Search for the cell housing the specified text and yield its [x, y] center coordinate. 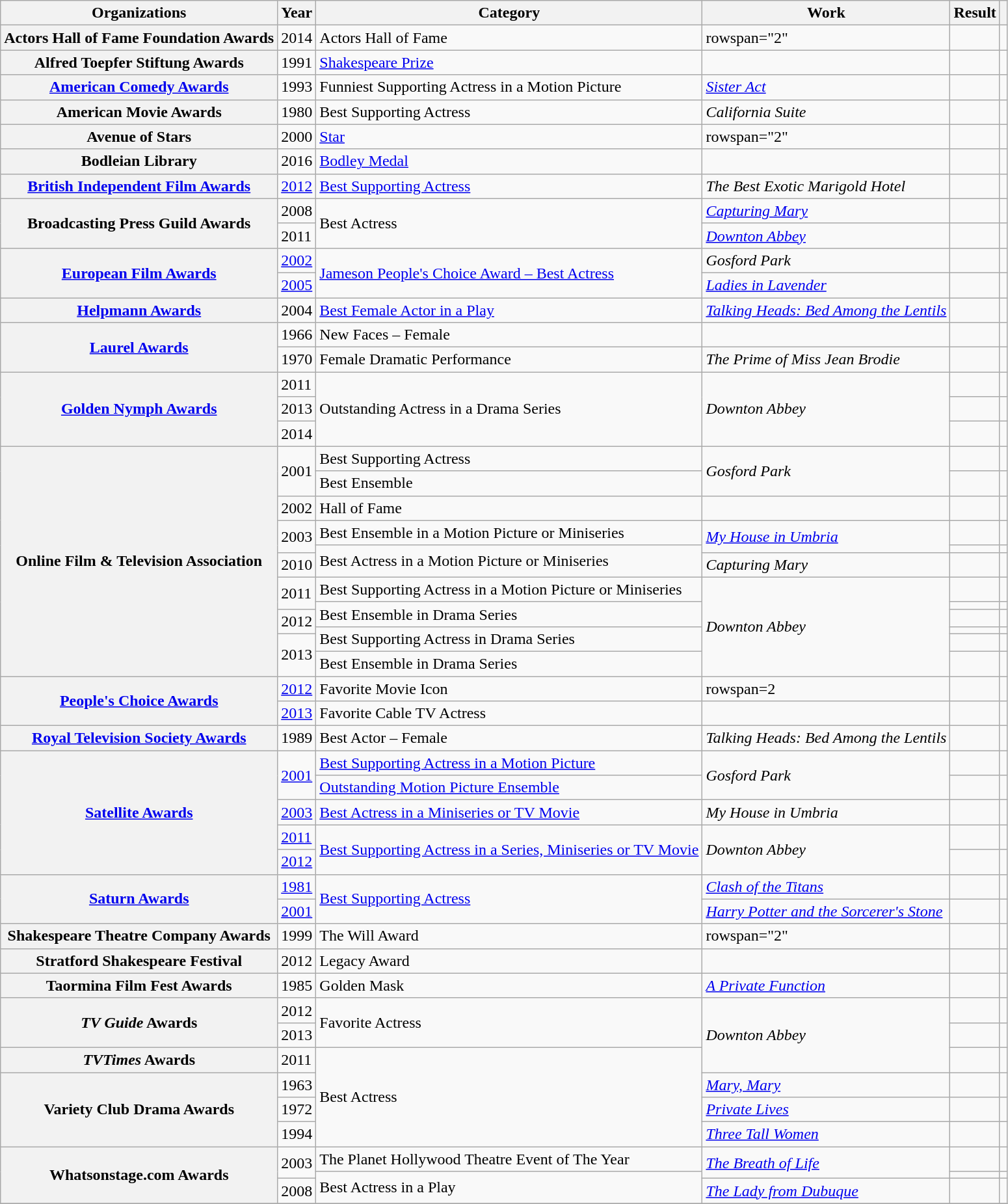
Best Actor – Female [509, 738]
Variety Club Drama Awards [139, 1109]
Royal Television Society Awards [139, 738]
Laurel Awards [139, 347]
New Faces – Female [509, 335]
People's Choice Awards [139, 701]
Alfred Toepfer Stiftung Awards [139, 62]
Favorite Movie Icon [509, 689]
Best Supporting Actress in a Series, Miniseries or TV Movie [509, 849]
2010 [297, 565]
2004 [297, 310]
Work [826, 13]
Best Ensemble [509, 483]
1993 [297, 87]
rowspan=2 [826, 689]
2016 [297, 161]
Favorite Actress [509, 1023]
Private Lives [826, 1110]
Favorite Cable TV Actress [509, 714]
Best Actress in a Play [509, 1188]
The Lady from Dubuque [826, 1191]
Helpmann Awards [139, 310]
Organizations [139, 13]
Funniest Supporting Actress in a Motion Picture [509, 87]
Actors Hall of Fame Foundation Awards [139, 38]
1980 [297, 112]
Sister Act [826, 87]
Category [509, 13]
The Prime of Miss Jean Brodie [826, 360]
Bodleian Library [139, 161]
1972 [297, 1110]
Legacy Award [509, 961]
TVTimes Awards [139, 1060]
Outstanding Motion Picture Ensemble [509, 788]
Clash of the Titans [826, 887]
California Suite [826, 112]
1991 [297, 62]
1989 [297, 738]
Ladies in Lavender [826, 285]
Best Ensemble in a Motion Picture or Miniseries [509, 533]
The Best Exotic Marigold Hotel [826, 186]
Three Tall Women [826, 1134]
Shakespeare Prize [509, 62]
American Comedy Awards [139, 87]
Mary, Mary [826, 1084]
Avenue of Stars [139, 137]
Female Dramatic Performance [509, 360]
Harry Potter and the Sorcerer's Stone [826, 911]
1963 [297, 1084]
A Private Function [826, 985]
Online Film & Television Association [139, 561]
Golden Mask [509, 985]
Broadcasting Press Guild Awards [139, 223]
Jameson People's Choice Award – Best Actress [509, 273]
Golden Nymph Awards [139, 409]
The Planet Hollywood Theatre Event of The Year [509, 1159]
1966 [297, 335]
Best Supporting Actress in Drama Series [509, 639]
1985 [297, 985]
TV Guide Awards [139, 1023]
2000 [297, 137]
Satellite Awards [139, 812]
1981 [297, 887]
1994 [297, 1134]
The Breath of Life [826, 1163]
Stratford Shakespeare Festival [139, 961]
Outstanding Actress in a Drama Series [509, 409]
British Independent Film Awards [139, 186]
Best Actress in a Motion Picture or Miniseries [509, 561]
Saturn Awards [139, 899]
Bodley Medal [509, 161]
Best Female Actor in a Play [509, 310]
Result [975, 13]
The Will Award [509, 936]
2005 [297, 285]
Taormina Film Fest Awards [139, 985]
Shakespeare Theatre Company Awards [139, 936]
1999 [297, 936]
European Film Awards [139, 273]
Best Supporting Actress in a Motion Picture or Miniseries [509, 589]
American Movie Awards [139, 112]
1970 [297, 360]
Actors Hall of Fame [509, 38]
Hall of Fame [509, 508]
Star [509, 137]
Year [297, 13]
Whatsonstage.com Awards [139, 1175]
Best Supporting Actress in a Motion Picture [509, 763]
Best Actress in a Miniseries or TV Movie [509, 812]
